Return the [X, Y] coordinate for the center point of the cell that contains the specified text.  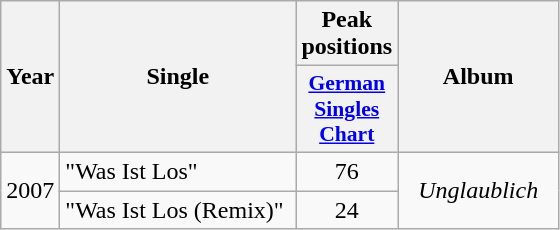
Year [30, 77]
Album [478, 77]
"Was Ist Los" [178, 171]
"Was Ist Los (Remix)" [178, 209]
Single [178, 77]
German Singles Chart [347, 110]
Unglaublich [478, 190]
Peak positions [347, 34]
2007 [30, 190]
24 [347, 209]
76 [347, 171]
